Find where the given text appears and provide that cell's center as [X, Y] coordinate. 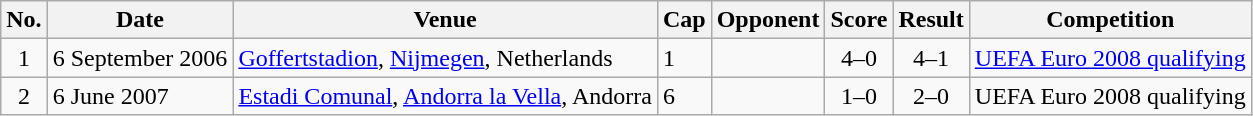
6 June 2007 [140, 96]
4–1 [931, 58]
Competition [1110, 20]
4–0 [859, 58]
Goffertstadion, Nijmegen, Netherlands [446, 58]
Score [859, 20]
2–0 [931, 96]
6 [684, 96]
Venue [446, 20]
6 September 2006 [140, 58]
Result [931, 20]
Estadi Comunal, Andorra la Vella, Andorra [446, 96]
2 [24, 96]
Cap [684, 20]
1–0 [859, 96]
Date [140, 20]
No. [24, 20]
Opponent [768, 20]
